Capture the cell that displays the provided text and extract its (X, Y) central coordinate. 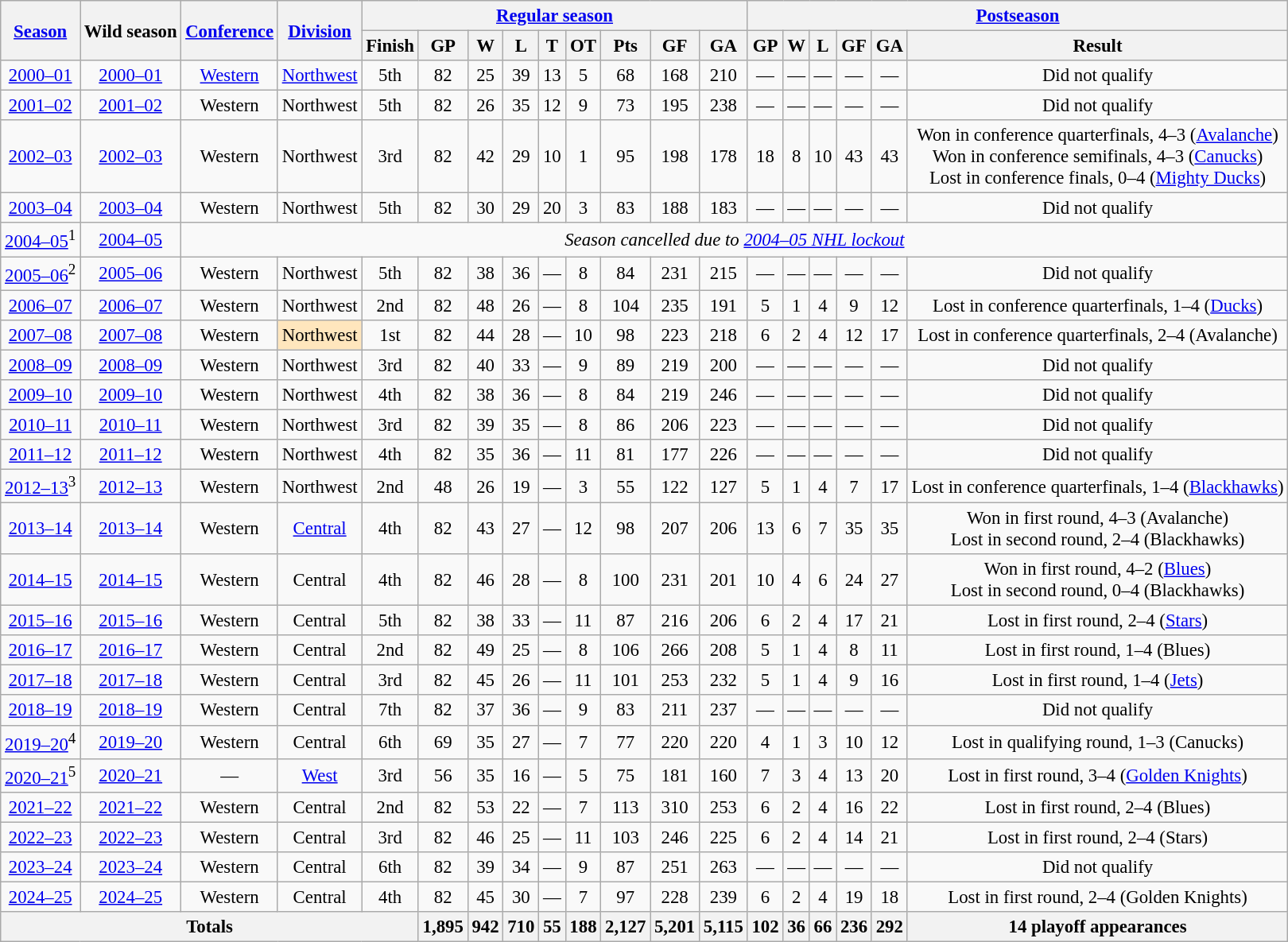
2005–06 (130, 273)
207 (675, 529)
160 (724, 775)
24 (854, 580)
66 (822, 927)
Won in first round, 4–3 (Avalanche)Lost in second round, 2–4 (Blackhawks) (1097, 529)
44 (485, 335)
201 (724, 580)
1,895 (443, 927)
68 (626, 76)
Wild season (130, 30)
Season cancelled due to 2004–05 NHL lockout (735, 239)
200 (724, 365)
1st (390, 335)
Won in first round, 4–2 (Blues)Lost in second round, 0–4 (Blackhawks) (1097, 580)
191 (724, 305)
Totals (210, 927)
225 (724, 837)
Conference (230, 30)
5,115 (724, 927)
239 (724, 897)
127 (724, 486)
81 (626, 455)
5,201 (675, 927)
238 (724, 106)
292 (889, 927)
Lost in first round, 1–4 (Jets) (1097, 680)
T (552, 46)
West (320, 775)
86 (626, 424)
232 (724, 680)
2005–062 (41, 273)
104 (626, 305)
77 (626, 742)
2019–20 (130, 742)
49 (485, 650)
89 (626, 365)
210 (724, 76)
208 (724, 650)
181 (675, 775)
Won in conference quarterfinals, 4–3 (Avalanche)Won in conference semifinals, 4–3 (Canucks)Lost in conference finals, 0–4 (Mighty Ducks) (1097, 157)
42 (485, 157)
236 (854, 927)
263 (724, 867)
251 (675, 867)
Lost in qualifying round, 1–3 (Canucks) (1097, 742)
95 (626, 157)
113 (626, 808)
215 (724, 273)
178 (724, 157)
266 (675, 650)
100 (626, 580)
Season (41, 30)
97 (626, 897)
195 (675, 106)
73 (626, 106)
216 (675, 621)
Lost in conference quarterfinals, 1–4 (Blackhawks) (1097, 486)
75 (626, 775)
2004–05 (130, 239)
56 (443, 775)
2019–204 (41, 742)
103 (626, 837)
Pts (626, 46)
14 playoff appearances (1097, 927)
310 (675, 808)
Lost in first round, 3–4 (Golden Knights) (1097, 775)
218 (724, 335)
7th (390, 711)
Lost in first round, 2–4 (Golden Knights) (1097, 897)
OT (584, 46)
106 (626, 650)
40 (485, 365)
2004–051 (41, 239)
2012–133 (41, 486)
2020–21 (130, 775)
710 (522, 927)
211 (675, 711)
14 (854, 837)
198 (675, 157)
Lost in conference quarterfinals, 1–4 (Ducks) (1097, 305)
237 (724, 711)
Regular season (555, 16)
Lost in first round, 1–4 (Blues) (1097, 650)
235 (675, 305)
53 (485, 808)
2,127 (626, 927)
Lost in conference quarterfinals, 2–4 (Avalanche) (1097, 335)
Lost in first round, 2–4 (Blues) (1097, 808)
102 (765, 927)
34 (522, 867)
168 (675, 76)
226 (724, 455)
2012–13 (130, 486)
Result (1097, 46)
177 (675, 455)
Postseason (1018, 16)
Division (320, 30)
37 (485, 711)
69 (443, 742)
183 (724, 208)
2020–215 (41, 775)
Finish (390, 46)
942 (485, 927)
228 (675, 897)
101 (626, 680)
122 (675, 486)
